Detect which cell encompasses the target text, then output its [X, Y] center coordinate. 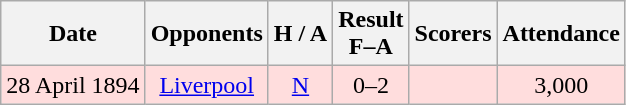
N [300, 85]
H / A [300, 34]
28 April 1894 [73, 85]
Scorers [453, 34]
0–2 [371, 85]
Liverpool [206, 85]
Attendance [561, 34]
Opponents [206, 34]
Date [73, 34]
3,000 [561, 85]
ResultF–A [371, 34]
